Determine the (x, y) coordinate at the center of the cell enclosing the given text.  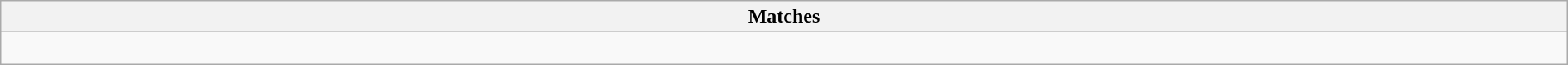
Matches (784, 17)
